Provide the [x, y] coordinate of the cell's center where the given text is located.  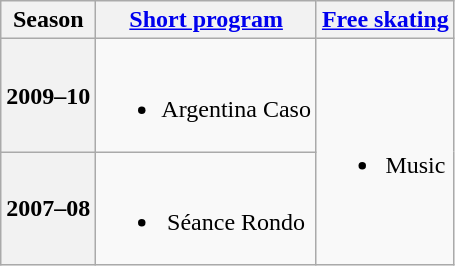
2009–10 [48, 96]
Season [48, 20]
Séance Rondo [206, 208]
2007–08 [48, 208]
Free skating [385, 20]
Short program [206, 20]
Argentina Caso [206, 96]
Music [385, 152]
